Extract the (X, Y) coordinate from the center of the cell holding the provided text.  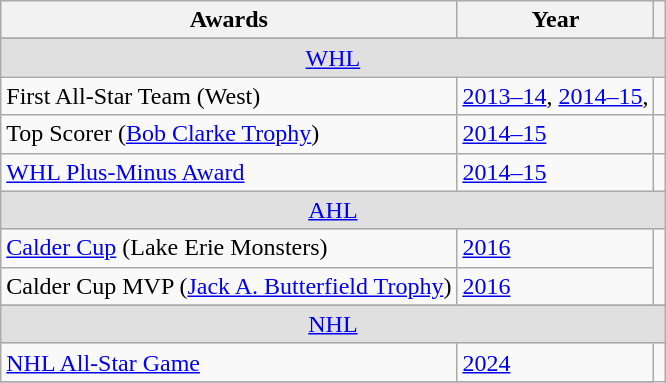
Top Scorer (Bob Clarke Trophy) (229, 134)
WHL (333, 58)
Calder Cup (Lake Erie Monsters) (229, 248)
2013–14, 2014–15, (556, 96)
2024 (556, 362)
Awards (229, 20)
NHL (333, 324)
First All-Star Team (West) (229, 96)
NHL All-Star Game (229, 362)
Year (556, 20)
AHL (333, 210)
WHL Plus-Minus Award (229, 172)
Calder Cup MVP (Jack A. Butterfield Trophy) (229, 286)
